Find where the given text appears and provide that cell's center as [x, y] coordinate. 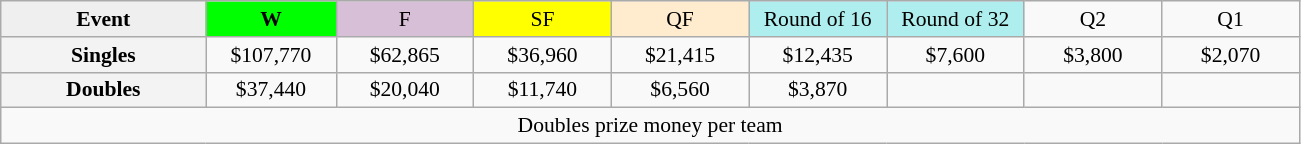
F [405, 19]
Q2 [1093, 19]
$37,440 [271, 90]
$12,435 [818, 55]
Round of 16 [818, 19]
$2,070 [1231, 55]
$3,800 [1093, 55]
Doubles [104, 90]
$21,415 [680, 55]
Round of 32 [955, 19]
Doubles prize money per team [650, 126]
$6,560 [680, 90]
$3,870 [818, 90]
$107,770 [271, 55]
SF [543, 19]
$20,040 [405, 90]
QF [680, 19]
$7,600 [955, 55]
$62,865 [405, 55]
W [271, 19]
Singles [104, 55]
$36,960 [543, 55]
Event [104, 19]
Q1 [1231, 19]
$11,740 [543, 90]
